From the cell containing the given text, extract its center point as [x, y] coordinate. 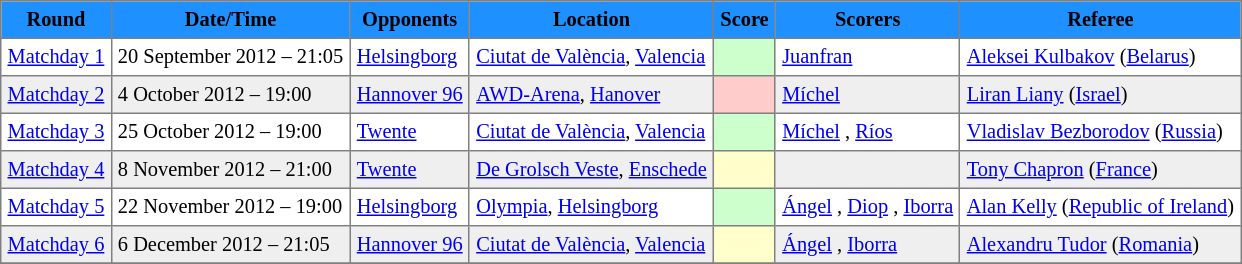
Míchel [868, 95]
Míchel , Ríos [868, 132]
Score [745, 20]
Matchday 1 [56, 57]
Vladislav Bezborodov (Russia) [1100, 132]
20 September 2012 – 21:05 [230, 57]
Matchday 6 [56, 245]
Olympia, Helsingborg [591, 207]
Round [56, 20]
Scorers [868, 20]
Matchday 4 [56, 170]
Matchday 2 [56, 95]
4 October 2012 – 19:00 [230, 95]
Liran Liany (Israel) [1100, 95]
22 November 2012 – 19:00 [230, 207]
De Grolsch Veste, Enschede [591, 170]
AWD-Arena, Hanover [591, 95]
Alexandru Tudor (Romania) [1100, 245]
Referee [1100, 20]
Alan Kelly (Republic of Ireland) [1100, 207]
Location [591, 20]
25 October 2012 – 19:00 [230, 132]
Matchday 5 [56, 207]
Ángel , Iborra [868, 245]
Date/Time [230, 20]
Ángel , Diop , Iborra [868, 207]
Aleksei Kulbakov (Belarus) [1100, 57]
Tony Chapron (France) [1100, 170]
8 November 2012 – 21:00 [230, 170]
Matchday 3 [56, 132]
6 December 2012 – 21:05 [230, 245]
Opponents [410, 20]
Juanfran [868, 57]
